Scan for the cell matching the given text and deliver its (x, y) coordinate at center. 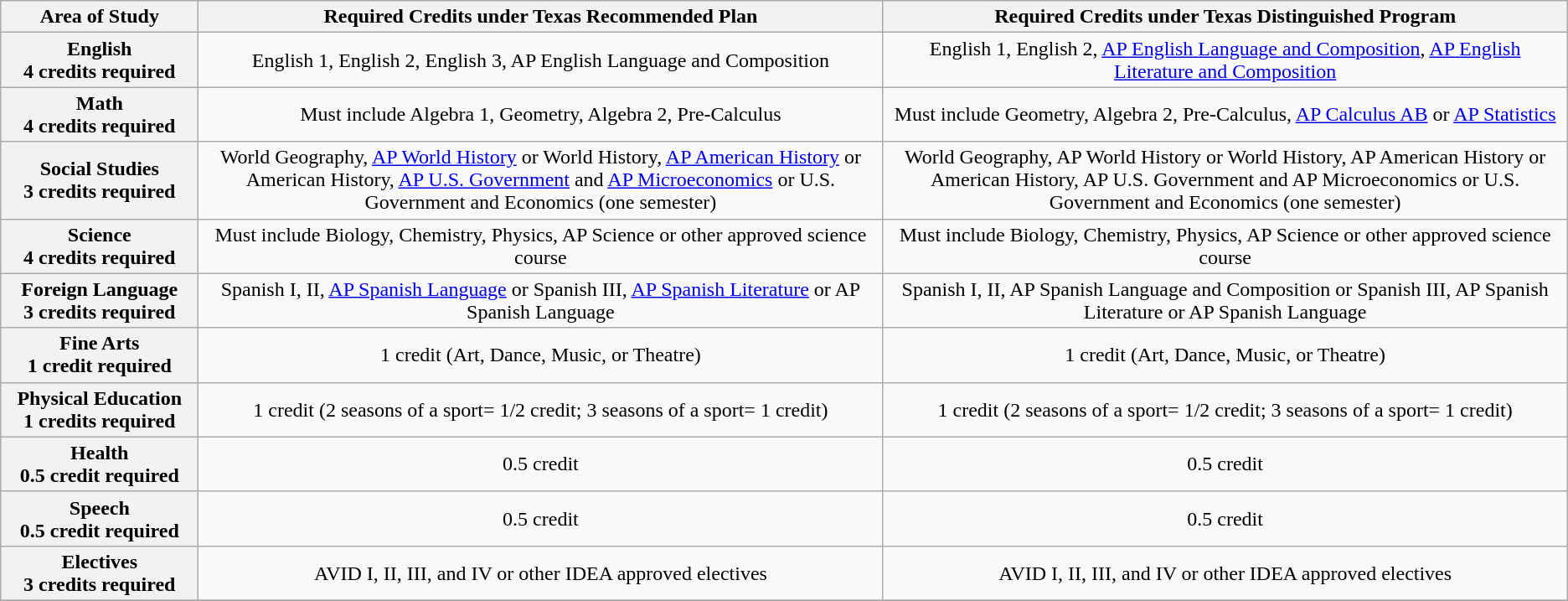
Speech0.5 credit required (100, 518)
Physical Education1 credits required (100, 409)
Required Credits under Texas Recommended Plan (541, 17)
Science4 credits required (100, 246)
English4 credits required (100, 60)
Social Studies3 credits required (100, 180)
Foreign Language3 credits required (100, 300)
Math4 credits required (100, 114)
Must include Algebra 1, Geometry, Algebra 2, Pre-Calculus (541, 114)
Spanish I, II, AP Spanish Language or Spanish III, AP Spanish Literature or AP Spanish Language (541, 300)
Electives3 credits required (100, 573)
Must include Geometry, Algebra 2, Pre-Calculus, AP Calculus AB or AP Statistics (1225, 114)
Spanish I, II, AP Spanish Language and Composition or Spanish III, AP Spanish Literature or AP Spanish Language (1225, 300)
Area of Study (100, 17)
Health0.5 credit required (100, 464)
English 1, English 2, AP English Language and Composition, AP English Literature and Composition (1225, 60)
English 1, English 2, English 3, AP English Language and Composition (541, 60)
Required Credits under Texas Distinguished Program (1225, 17)
Fine Arts1 credit required (100, 355)
